Determine the (X, Y) coordinate at the center of the cell enclosing the given text.  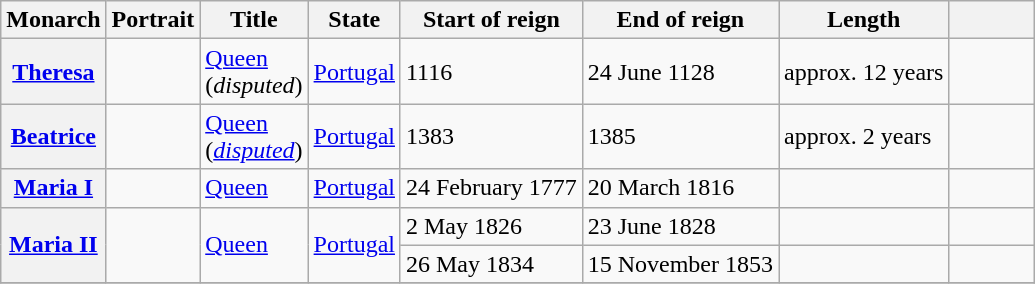
1116 (491, 72)
Beatrice (54, 136)
2 May 1826 (491, 226)
Portrait (153, 20)
24 June 1128 (680, 72)
24 February 1777 (491, 188)
State (354, 20)
approx. 12 years (864, 72)
Length (864, 20)
Start of reign (491, 20)
20 March 1816 (680, 188)
23 June 1828 (680, 226)
Theresa (54, 72)
approx. 2 years (864, 136)
26 May 1834 (491, 264)
End of reign (680, 20)
Maria II (54, 245)
Maria I (54, 188)
Title (254, 20)
1385 (680, 136)
1383 (491, 136)
15 November 1853 (680, 264)
Monarch (54, 20)
